Return the (X, Y) coordinate for the center point of the cell that contains the specified text.  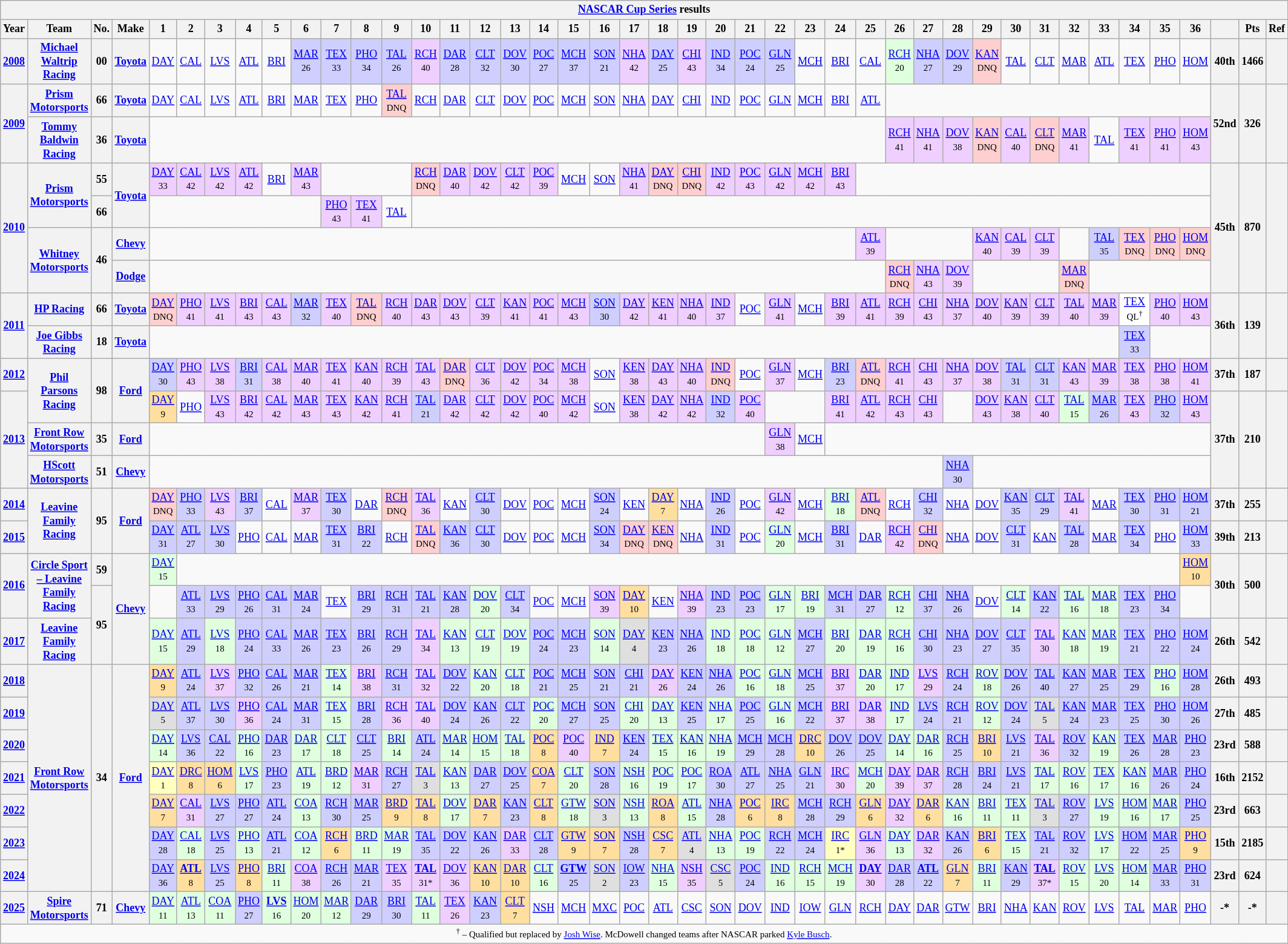
TEX29 (1134, 681)
MAR14 (455, 746)
DAR40 (455, 179)
LVS37 (220, 681)
IND26 (721, 504)
NSH28 (634, 843)
588 (1253, 746)
RCH42 (899, 537)
KAN38 (1016, 407)
POC27 (544, 61)
RCH25 (958, 746)
SON25 (605, 713)
2185 (1253, 843)
TEX40 (337, 309)
TEX14 (337, 681)
CHI32 (928, 504)
NHA15 (663, 876)
RCH15 (810, 876)
187 (1253, 375)
GLN17 (780, 602)
TAL15 (1074, 407)
HOM16 (1134, 811)
TEX11 (1016, 811)
DAR37 (928, 778)
GLN37 (780, 375)
CLT19 (485, 641)
MAR28 (1165, 746)
ATL29 (191, 641)
51 (102, 472)
16th (1225, 778)
CSC5 (721, 876)
ROV (1074, 908)
213 (1253, 537)
2017 (15, 641)
27 (928, 29)
98 (102, 391)
RCH30 (337, 811)
CLT20 (574, 778)
BRI23 (840, 375)
DAY39 (899, 778)
KEN25 (692, 713)
INDDNQ (721, 375)
10 (426, 29)
GLN6 (870, 811)
46 (102, 260)
SON30 (605, 309)
31 (1045, 29)
SON2 (605, 876)
TAL34 (426, 641)
HOM33 (1196, 537)
139 (1253, 326)
Joe Gibbs Racing (59, 342)
RCH27 (396, 778)
6 (306, 29)
DOV17 (455, 811)
NSH13 (634, 811)
23 (810, 29)
DAY10 (634, 602)
TEX35 (396, 876)
GLN38 (780, 440)
MARDNQ (1074, 277)
MAR41 (1074, 140)
POC39 (544, 179)
2021 (15, 778)
DAR43 (426, 309)
20 (721, 29)
DOV39 (958, 277)
Michael Waltrip Racing (59, 61)
PHO25 (1196, 811)
ROV27 (1074, 811)
KAN43 (1074, 375)
PHO22 (1165, 641)
2 (191, 29)
KAN35 (1016, 504)
DAR33 (515, 843)
ATL4 (692, 843)
DAR7 (485, 811)
CSC7 (663, 843)
DAY33 (163, 179)
15 (574, 29)
326 (1253, 124)
1 (163, 29)
PHO33 (191, 504)
15th (1225, 843)
DAR38 (870, 713)
LVS42 (220, 179)
POC8 (544, 746)
DAY36 (163, 876)
POC17 (692, 778)
LVS38 (220, 375)
TEXDNQ (1134, 244)
TAL11 (426, 908)
MXC (605, 908)
TAL8 (426, 811)
25 (870, 29)
TEX17 (1105, 778)
POC18 (750, 641)
NHA39 (692, 602)
NHA28 (721, 811)
CLT28 (544, 843)
2014 (15, 504)
542 (1253, 641)
TEX31 (337, 537)
MAR17 (1165, 811)
DAR20 (870, 681)
Year (15, 29)
CHI21 (634, 681)
TEXQL† (1134, 309)
IND31 (721, 537)
55 (102, 179)
CLT16 (544, 876)
BRI14 (396, 746)
MCH23 (574, 641)
DOV29 (958, 61)
SON28 (605, 778)
RCH12 (899, 602)
RCH21 (958, 713)
CAL39 (1016, 244)
CLT34 (515, 602)
GLN36 (870, 843)
MAR33 (1165, 876)
2012 (15, 375)
ATL33 (191, 602)
LVS27 (220, 811)
MAR23 (1105, 713)
ROV12 (987, 713)
DOV19 (515, 641)
RCH43 (899, 407)
KEN23 (663, 641)
LVS41 (220, 309)
PHO26 (249, 602)
IOW23 (634, 876)
COA13 (306, 811)
13 (515, 29)
19 (692, 29)
Whitney Motorsports (59, 260)
COA38 (306, 876)
CAL40 (1016, 140)
CLT32 (485, 61)
45th (1225, 228)
BRI26 (366, 641)
40th (1225, 61)
KAN41 (515, 309)
CLT36 (485, 375)
3 (220, 29)
ROV18 (987, 681)
DOV40 (987, 309)
Make (131, 29)
TAL26 (396, 61)
TAL41 (1074, 504)
2016 (15, 586)
NHA25 (780, 778)
KAN27 (1074, 681)
29 (987, 29)
5 (276, 29)
870 (1253, 228)
HOM10 (1196, 570)
CHI (692, 101)
GTW25 (574, 876)
BRI30 (396, 908)
† – Qualified but replaced by Josh Wise. McDowell changed teams after NASCAR parked Kyle Busch. (644, 934)
ATL15 (692, 811)
PHO30 (1165, 713)
255 (1253, 504)
KEN41 (663, 309)
MCH43 (574, 309)
CHI37 (928, 602)
2152 (1253, 778)
2013 (15, 440)
NHA27 (928, 61)
CSC (692, 908)
MCH19 (840, 876)
RCH16 (899, 641)
KAN20 (485, 681)
DARDNQ (455, 375)
DAR10 (515, 876)
POC6 (750, 811)
CHI20 (634, 713)
28 (958, 29)
NHA13 (721, 843)
BRI41 (840, 407)
GTW (958, 908)
KENDNQ (663, 537)
2025 (15, 908)
DAR6 (928, 811)
NASCAR Cup Series results (644, 10)
IND42 (721, 179)
IRC8 (780, 811)
TEX25 (1134, 713)
DAY11 (163, 908)
LVS24 (928, 713)
HScott Motorsports (59, 472)
TAL37* (1045, 876)
IND32 (721, 407)
DAY5 (163, 713)
CLT14 (1016, 602)
PHO8 (249, 876)
00 (102, 61)
IND37 (721, 309)
TAL5 (1045, 713)
ROA8 (663, 811)
24 (840, 29)
ATL39 (870, 244)
493 (1253, 681)
POC20 (544, 713)
GLN12 (780, 641)
Ref (1277, 29)
PHO38 (1165, 375)
26 (899, 29)
BRI28 (366, 713)
HOM41 (1196, 375)
BRI10 (987, 746)
CAL24 (276, 713)
BRI20 (840, 641)
Circle Sport – Leavine Family Racing (59, 586)
500 (1253, 586)
IRC1* (840, 843)
MCH24 (810, 843)
POC21 (544, 681)
2022 (15, 811)
2020 (15, 746)
MAR18 (1105, 602)
SON24 (605, 504)
MCH20 (870, 778)
RCH6 (337, 843)
DAR17 (306, 746)
21 (750, 29)
1466 (1253, 61)
BRI18 (840, 504)
7 (337, 29)
TAL31* (426, 876)
BRI39 (840, 309)
2019 (15, 713)
CAL43 (276, 309)
KAN28 (455, 602)
COA7 (544, 778)
624 (1253, 876)
22 (780, 29)
BRI42 (249, 407)
210 (1253, 440)
DRC8 (191, 778)
CAL26 (276, 681)
PHODNQ (1165, 244)
485 (1253, 713)
14 (544, 29)
TEX21 (1134, 641)
IND23 (721, 602)
HP Racing (59, 309)
SON7 (605, 843)
2008 (15, 61)
MAR40 (306, 375)
RCH28 (958, 778)
DOV36 (455, 876)
NHA19 (721, 746)
2024 (15, 876)
ATL41 (870, 309)
CAL18 (191, 843)
Pts (1253, 29)
LVS16 (276, 908)
CLT29 (1045, 504)
PHO40 (1165, 309)
HOM20 (306, 908)
16 (605, 29)
POC25 (750, 713)
RCH24 (958, 681)
MAR12 (337, 908)
MCH37 (574, 61)
CAL22 (220, 746)
No. (102, 29)
ROA30 (721, 778)
KAN24 (1074, 713)
PHO9 (1196, 843)
DAY26 (663, 681)
BRI22 (366, 537)
GLN41 (780, 309)
TAL16 (1074, 602)
LVS19 (1105, 811)
IND18 (721, 641)
DAY28 (163, 843)
30th (1225, 586)
POC41 (544, 309)
HOMDNQ (1196, 244)
MCH38 (574, 375)
ATL37 (191, 713)
CHI30 (928, 641)
KAN10 (485, 876)
11 (455, 29)
BRI29 (366, 602)
RCH22 (780, 843)
17 (634, 29)
CLT40 (1045, 407)
MAR32 (306, 309)
NHA43 (928, 277)
MCH29 (750, 746)
ATL8 (191, 876)
HOM6 (220, 778)
BRD9 (396, 811)
ATL22 (928, 876)
Phil Parsons Racing (59, 391)
52nd (1225, 124)
DAY25 (663, 61)
GLN16 (780, 713)
2010 (15, 228)
BRI19 (810, 602)
POC16 (750, 681)
DOV27 (987, 641)
TEX38 (1134, 375)
BRD12 (337, 778)
POC43 (750, 179)
SON3 (605, 811)
TAL32 (426, 681)
DAR19 (870, 641)
LVS18 (220, 641)
ROV16 (1074, 778)
HOM24 (1196, 641)
TAL18 (515, 746)
TEX34 (1134, 537)
CAL33 (276, 641)
CLT25 (366, 746)
GLN25 (780, 61)
BRI38 (366, 681)
Team (59, 29)
CLT35 (1016, 641)
36th (1225, 326)
LVS20 (1105, 876)
KAN36 (455, 537)
KAN22 (1045, 602)
IOW (810, 908)
LVS36 (191, 746)
TAL31 (1016, 375)
2015 (15, 537)
Dodge (131, 277)
RCH20 (899, 61)
HOM14 (1134, 876)
CLT8 (544, 811)
GLN18 (780, 681)
HOM21 (1196, 504)
HOM26 (1196, 713)
IND16 (780, 876)
32 (1074, 29)
GLN21 (810, 778)
DAR42 (455, 407)
KAN18 (1074, 641)
IRC30 (840, 778)
DAR23 (276, 746)
12 (485, 29)
4 (249, 29)
9 (396, 29)
30 (1016, 29)
DAY43 (663, 375)
MAR24 (306, 602)
SON39 (605, 602)
Spire Motorsports (59, 908)
IND34 (721, 61)
SON34 (605, 537)
HOM22 (1134, 843)
NSH16 (634, 778)
ATL21 (276, 843)
8 (366, 29)
NHA30 (958, 472)
DAR16 (928, 746)
DAR29 (366, 908)
HOM15 (485, 746)
KAN39 (1016, 309)
CLT22 (515, 713)
71 (102, 908)
CAL38 (276, 375)
TAL17 (1045, 778)
DAY31 (163, 537)
MAR37 (306, 504)
GTW18 (574, 811)
GLN20 (780, 537)
DRC10 (810, 746)
DAY1 (163, 778)
NHA17 (721, 713)
GTW9 (574, 843)
HOM (1196, 61)
DAY32 (899, 811)
2011 (15, 326)
39th (1225, 537)
TAL43 (426, 375)
COA11 (220, 908)
NSH (544, 908)
Tommy Baldwin Racing (59, 140)
IND7 (605, 746)
SON14 (605, 641)
KAN42 (366, 407)
KAN19 (1105, 746)
2023 (15, 843)
PHO36 (249, 713)
ROV15 (1074, 876)
GLN7 (958, 876)
KAN29 (1016, 876)
27th (1225, 713)
CLTDNQ (1045, 140)
DOV30 (515, 61)
DOV20 (485, 602)
DAR32 (928, 843)
BRI6 (987, 843)
CLT7 (515, 908)
RCH36 (396, 713)
ATL13 (191, 908)
POC23 (750, 602)
TAL28 (1074, 537)
2018 (15, 681)
HOM28 (1196, 681)
DAY4 (634, 641)
59 (102, 570)
MCH22 (810, 713)
NHA23 (958, 641)
PHO13 (249, 843)
33 (1105, 29)
TAL30 (1045, 641)
RCH26 (337, 876)
MCH31 (840, 602)
2009 (15, 124)
POC34 (544, 375)
NSH35 (692, 876)
COA12 (306, 843)
BRI24 (987, 778)
BRD11 (366, 843)
663 (1253, 811)
ATL19 (306, 778)
